Return [x, y] of the center of cell containing provided text 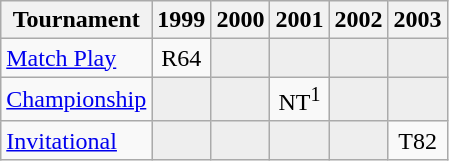
Invitational [76, 140]
Tournament [76, 20]
Match Play [76, 58]
Championship [76, 100]
1999 [182, 20]
2001 [300, 20]
NT1 [300, 100]
2003 [418, 20]
T82 [418, 140]
2002 [358, 20]
2000 [240, 20]
R64 [182, 58]
